Extract the [X, Y] coordinate from the center of the cell holding the provided text.  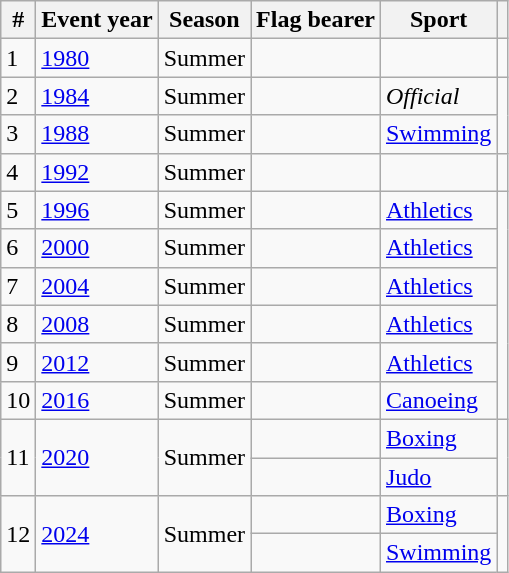
Sport [438, 20]
6 [18, 248]
12 [18, 534]
1988 [97, 134]
2008 [97, 324]
9 [18, 362]
4 [18, 172]
2000 [97, 248]
10 [18, 400]
7 [18, 286]
1992 [97, 172]
2020 [97, 457]
1984 [97, 96]
2 [18, 96]
1996 [97, 210]
# [18, 20]
1980 [97, 58]
Event year [97, 20]
2024 [97, 534]
Official [438, 96]
Judo [438, 477]
Flag bearer [316, 20]
2016 [97, 400]
Canoeing [438, 400]
8 [18, 324]
3 [18, 134]
2012 [97, 362]
1 [18, 58]
5 [18, 210]
2004 [97, 286]
11 [18, 457]
Season [204, 20]
